Detect which cell encompasses the target text, then output its [X, Y] center coordinate. 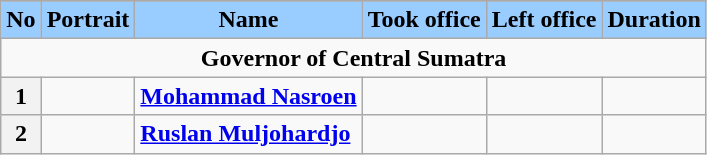
Portrait [88, 20]
Ruslan Muljohardjo [248, 134]
Governor of Central Sumatra [354, 58]
Took office [424, 20]
Mohammad Nasroen [248, 96]
Left office [544, 20]
Duration [654, 20]
Name [248, 20]
1 [21, 96]
2 [21, 134]
No [21, 20]
